Extract the [x, y] coordinate from the center of the cell holding the provided text.  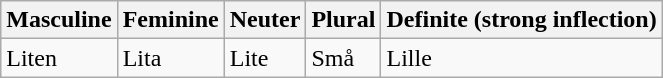
Feminine [170, 20]
Plural [344, 20]
Masculine [59, 20]
Små [344, 58]
Neuter [265, 20]
Definite (strong inflection) [522, 20]
Lita [170, 58]
Lille [522, 58]
Liten [59, 58]
Lite [265, 58]
